Capture the cell that displays the provided text and extract its (x, y) central coordinate. 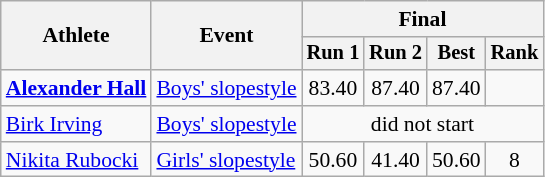
Run 2 (396, 54)
Event (226, 36)
Final (423, 19)
Rank (515, 54)
83.40 (334, 88)
Run 1 (334, 54)
Athlete (76, 36)
did not start (423, 124)
Alexander Hall (76, 88)
Best (456, 54)
Birk Irving (76, 124)
